Provide the (X, Y) coordinate of the cell's center where the given text is located.  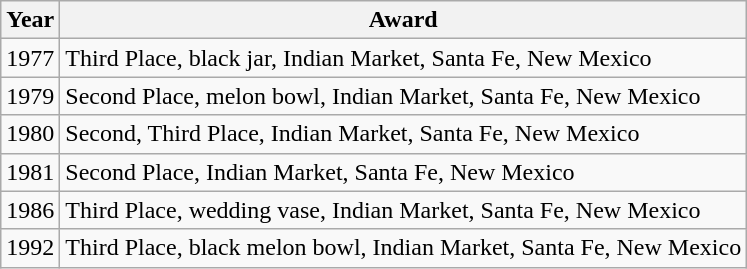
Second Place, Indian Market, Santa Fe, New Mexico (404, 172)
1979 (30, 96)
Third Place, wedding vase, Indian Market, Santa Fe, New Mexico (404, 210)
Third Place, black melon bowl, Indian Market, Santa Fe, New Mexico (404, 248)
Third Place, black jar, Indian Market, Santa Fe, New Mexico (404, 58)
Award (404, 20)
1992 (30, 248)
Second Place, melon bowl, Indian Market, Santa Fe, New Mexico (404, 96)
1981 (30, 172)
1977 (30, 58)
1980 (30, 134)
1986 (30, 210)
Year (30, 20)
Second, Third Place, Indian Market, Santa Fe, New Mexico (404, 134)
